Find where the given text appears and provide that cell's center as [X, Y] coordinate. 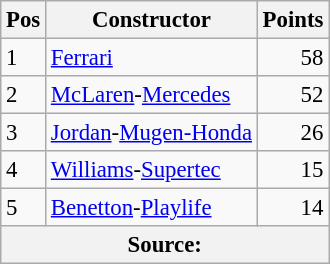
Pos [24, 20]
14 [292, 208]
McLaren-Mercedes [152, 95]
Points [292, 20]
Constructor [152, 20]
2 [24, 95]
58 [292, 58]
Benetton-Playlife [152, 208]
Williams-Supertec [152, 170]
15 [292, 170]
26 [292, 133]
1 [24, 58]
52 [292, 95]
Ferrari [152, 58]
3 [24, 133]
Jordan-Mugen-Honda [152, 133]
4 [24, 170]
Source: [165, 245]
5 [24, 208]
